Return the [x, y] coordinate for the center point of the cell that contains the specified text.  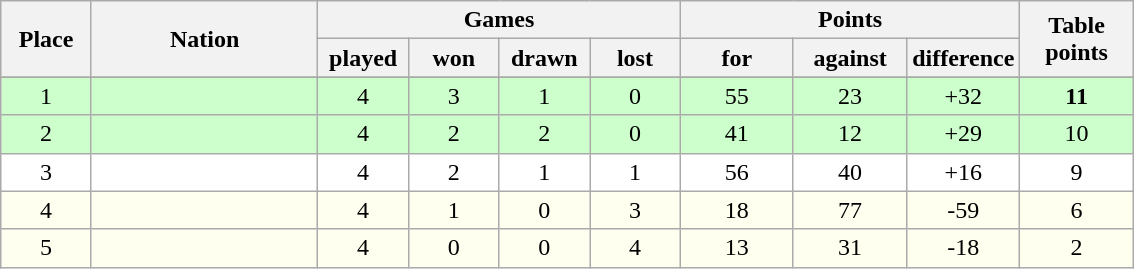
+32 [964, 96]
Points [850, 20]
-18 [964, 248]
+16 [964, 172]
40 [850, 172]
for [736, 58]
18 [736, 210]
+29 [964, 134]
77 [850, 210]
12 [850, 134]
-59 [964, 210]
10 [1076, 134]
Tablepoints [1076, 39]
5 [46, 248]
13 [736, 248]
lost [636, 58]
Nation [204, 39]
Games [499, 20]
played [364, 58]
against [850, 58]
55 [736, 96]
31 [850, 248]
Place [46, 39]
11 [1076, 96]
9 [1076, 172]
won [454, 58]
23 [850, 96]
drawn [544, 58]
41 [736, 134]
difference [964, 58]
6 [1076, 210]
56 [736, 172]
